Locate the cell with the specified text and output its (X, Y) center coordinate. 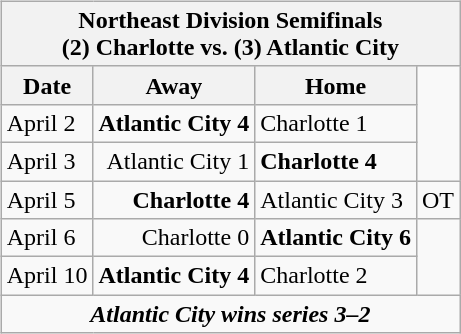
Charlotte 0 (174, 238)
Charlotte 2 (336, 276)
Atlantic City 6 (336, 238)
OT (438, 199)
Atlantic City 3 (336, 199)
Northeast Division Semifinals(2) Charlotte vs. (3) Atlantic City (230, 34)
Charlotte 1 (336, 123)
Atlantic City wins series 3–2 (230, 314)
Atlantic City 1 (174, 161)
Home (336, 85)
Date (47, 85)
April 10 (47, 276)
April 2 (47, 123)
April 3 (47, 161)
April 5 (47, 199)
Away (174, 85)
April 6 (47, 238)
